Detect which cell encompasses the target text, then output its (x, y) center coordinate. 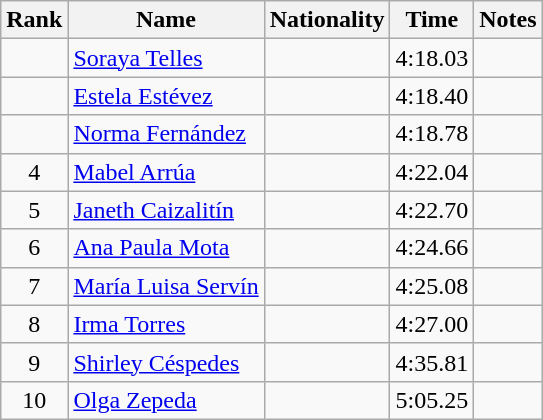
5:05.25 (432, 400)
4:22.04 (432, 172)
9 (34, 362)
5 (34, 210)
Irma Torres (166, 324)
Name (166, 20)
4:18.03 (432, 58)
10 (34, 400)
4:24.66 (432, 248)
Soraya Telles (166, 58)
8 (34, 324)
Shirley Céspedes (166, 362)
4:27.00 (432, 324)
Mabel Arrúa (166, 172)
7 (34, 286)
4:25.08 (432, 286)
Ana Paula Mota (166, 248)
4:18.78 (432, 134)
María Luisa Servín (166, 286)
4:18.40 (432, 96)
4 (34, 172)
4:22.70 (432, 210)
Janeth Caizalitín (166, 210)
Notes (508, 20)
Estela Estévez (166, 96)
Nationality (327, 20)
6 (34, 248)
4:35.81 (432, 362)
Rank (34, 20)
Olga Zepeda (166, 400)
Time (432, 20)
Norma Fernández (166, 134)
